Scan for the cell matching the given text and deliver its [x, y] coordinate at center. 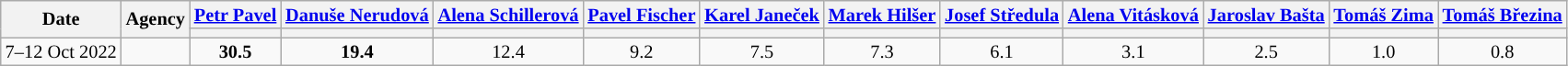
12.4 [508, 51]
Petr Pavel [236, 15]
Date [61, 18]
6.1 [1002, 51]
19.4 [357, 51]
Marek Hilšer [882, 15]
1.0 [1384, 51]
Tomáš Zima [1384, 15]
Pavel Fischer [641, 15]
Alena Schillerová [508, 15]
Tomáš Březina [1503, 15]
30.5 [236, 51]
Karel Janeček [761, 15]
Agency [156, 18]
7.5 [761, 51]
Danuše Nerudová [357, 15]
Alena Vitásková [1133, 15]
7–12 Oct 2022 [61, 51]
3.1 [1133, 51]
Josef Středula [1002, 15]
Jaroslav Bašta [1267, 15]
9.2 [641, 51]
7.3 [882, 51]
2.5 [1267, 51]
0.8 [1503, 51]
